Pinpoint the cell where the given text exists, returning its [x, y] midpoint coordinate. 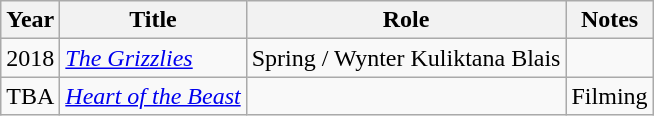
Title [153, 20]
Notes [610, 20]
Year [30, 20]
Filming [610, 96]
The Grizzlies [153, 58]
TBA [30, 96]
Heart of the Beast [153, 96]
2018 [30, 58]
Spring / Wynter Kuliktana Blais [406, 58]
Role [406, 20]
